For the text-containing cell, return its midpoint in [x, y] coordinate format. 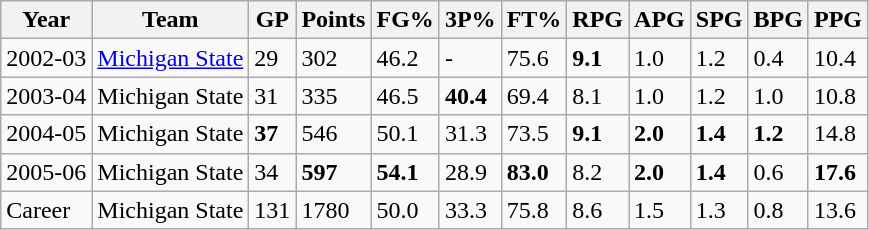
335 [334, 96]
37 [272, 134]
BPG [778, 20]
50.1 [405, 134]
1.5 [660, 210]
131 [272, 210]
17.6 [838, 172]
0.8 [778, 210]
3P% [470, 20]
- [470, 58]
46.2 [405, 58]
46.5 [405, 96]
8.6 [598, 210]
0.4 [778, 58]
1.3 [719, 210]
75.6 [534, 58]
2002-03 [46, 58]
RPG [598, 20]
546 [334, 134]
1780 [334, 210]
31.3 [470, 134]
69.4 [534, 96]
Points [334, 20]
40.4 [470, 96]
14.8 [838, 134]
FG% [405, 20]
8.1 [598, 96]
75.8 [534, 210]
33.3 [470, 210]
APG [660, 20]
34 [272, 172]
13.6 [838, 210]
54.1 [405, 172]
2003-04 [46, 96]
Career [46, 210]
73.5 [534, 134]
83.0 [534, 172]
31 [272, 96]
Year [46, 20]
302 [334, 58]
50.0 [405, 210]
PPG [838, 20]
Team [170, 20]
2005-06 [46, 172]
29 [272, 58]
10.4 [838, 58]
FT% [534, 20]
2004-05 [46, 134]
28.9 [470, 172]
SPG [719, 20]
0.6 [778, 172]
10.8 [838, 96]
8.2 [598, 172]
597 [334, 172]
GP [272, 20]
